Pinpoint the cell where the given text exists, returning its [X, Y] midpoint coordinate. 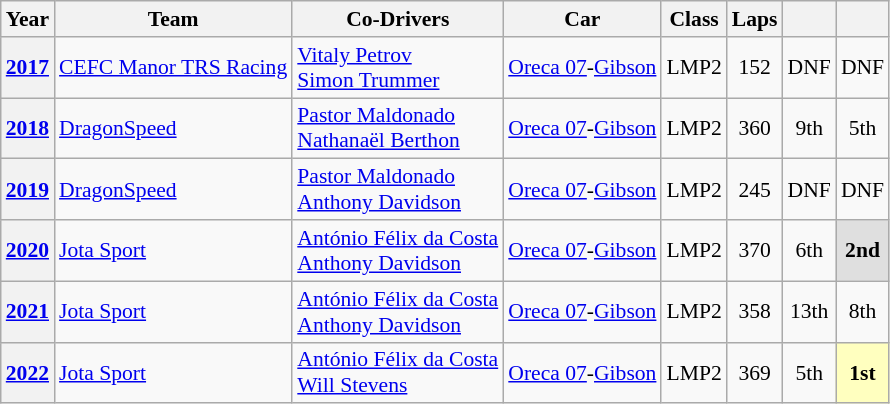
152 [755, 68]
Year [28, 19]
Laps [755, 19]
2019 [28, 190]
Vitaly Petrov Simon Trummer [398, 68]
2020 [28, 250]
António Félix da Costa Will Stevens [398, 372]
Class [694, 19]
358 [755, 312]
8th [862, 312]
6th [810, 250]
2nd [862, 250]
245 [755, 190]
13th [810, 312]
Pastor Maldonado Anthony Davidson [398, 190]
2021 [28, 312]
1st [862, 372]
360 [755, 128]
2017 [28, 68]
9th [810, 128]
370 [755, 250]
Co-Drivers [398, 19]
2022 [28, 372]
2018 [28, 128]
369 [755, 372]
CEFC Manor TRS Racing [173, 68]
Car [582, 19]
Pastor Maldonado Nathanaël Berthon [398, 128]
Team [173, 19]
